Detect which cell encompasses the target text, then output its (x, y) center coordinate. 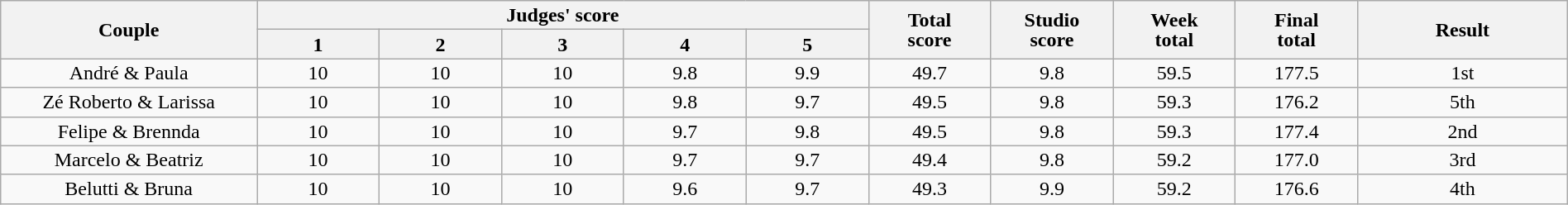
59.5 (1174, 73)
4th (1463, 188)
49.3 (930, 188)
Weektotal (1174, 30)
Belutti & Bruna (129, 188)
177.5 (1297, 73)
Totalscore (930, 30)
Zé Roberto & Larissa (129, 102)
5 (807, 45)
Marcelo & Beatriz (129, 160)
3 (562, 45)
2nd (1463, 131)
Result (1463, 30)
177.0 (1297, 160)
Felipe & Brennda (129, 131)
2 (441, 45)
André & Paula (129, 73)
176.6 (1297, 188)
Judges' score (562, 15)
9.6 (685, 188)
49.4 (930, 160)
1 (318, 45)
Finaltotal (1297, 30)
5th (1463, 102)
176.2 (1297, 102)
Studioscore (1052, 30)
3rd (1463, 160)
Couple (129, 30)
49.7 (930, 73)
177.4 (1297, 131)
4 (685, 45)
1st (1463, 73)
